Provide the [x, y] coordinate of the cell's center where the given text is located.  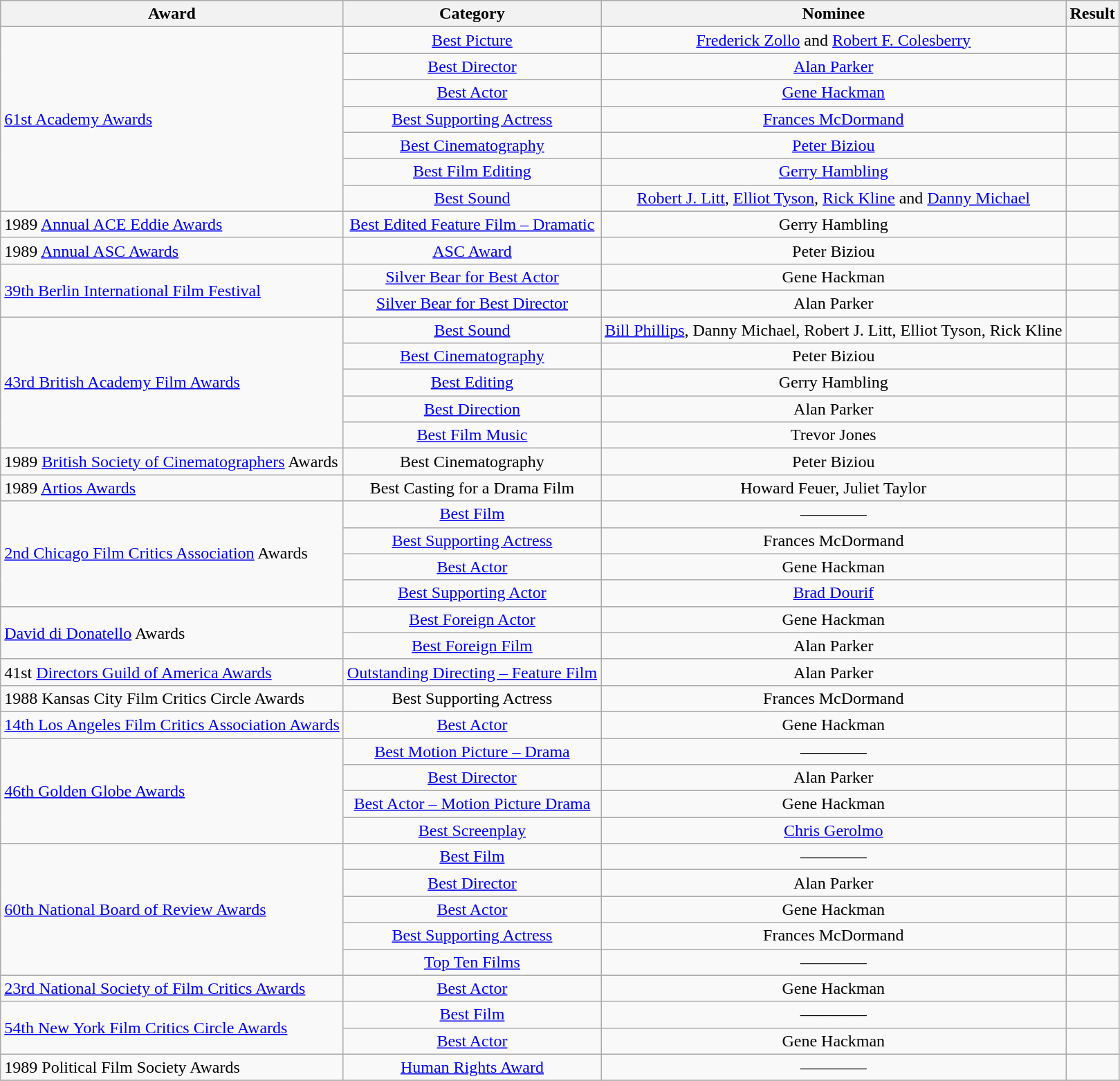
Outstanding Directing – Feature Film [472, 672]
Bill Phillips, Danny Michael, Robert J. Litt, Elliot Tyson, Rick Kline [834, 330]
Award [172, 14]
Best Picture [472, 40]
1989 Political Film Society Awards [172, 1067]
1989 Annual ASC Awards [172, 251]
Best Casting for a Drama Film [472, 488]
Category [472, 14]
Best Direction [472, 409]
Chris Gerolmo [834, 830]
Top Ten Films [472, 962]
1988 Kansas City Film Critics Circle Awards [172, 698]
46th Golden Globe Awards [172, 790]
43rd British Academy Film Awards [172, 383]
Best Actor – Motion Picture Drama [472, 804]
41st Directors Guild of America Awards [172, 672]
Best Supporting Actor [472, 593]
Result [1092, 14]
David di Donatello Awards [172, 633]
Best Film Music [472, 435]
Robert J. Litt, Elliot Tyson, Rick Kline and Danny Michael [834, 198]
2nd Chicago Film Critics Association Awards [172, 554]
Nominee [834, 14]
Best Film Editing [472, 172]
1989 Annual ACE Eddie Awards [172, 224]
Howard Feuer, Juliet Taylor [834, 488]
60th National Board of Review Awards [172, 909]
1989 British Society of Cinematographers Awards [172, 462]
ASC Award [472, 251]
39th Berlin International Film Festival [172, 290]
Best Foreign Film [472, 646]
Best Screenplay [472, 830]
Silver Bear for Best Actor [472, 277]
Brad Dourif [834, 593]
54th New York Film Critics Circle Awards [172, 1028]
Frederick Zollo and Robert F. Colesberry [834, 40]
61st Academy Awards [172, 119]
Best Motion Picture – Drama [472, 751]
Best Foreign Actor [472, 619]
23rd National Society of Film Critics Awards [172, 988]
Human Rights Award [472, 1067]
Best Edited Feature Film – Dramatic [472, 224]
Best Editing [472, 383]
Trevor Jones [834, 435]
1989 Artios Awards [172, 488]
Silver Bear for Best Director [472, 303]
14th Los Angeles Film Critics Association Awards [172, 725]
